Pinpoint the cell where the given text exists, returning its (X, Y) midpoint coordinate. 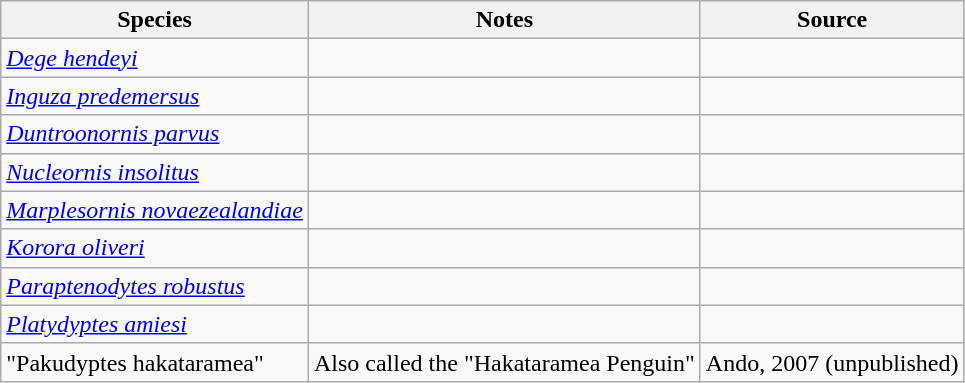
Species (155, 20)
Source (832, 20)
Paraptenodytes robustus (155, 286)
Platydyptes amiesi (155, 324)
Notes (504, 20)
Inguza predemersus (155, 96)
Also called the "Hakataramea Penguin" (504, 362)
Korora oliveri (155, 248)
Ando, 2007 (unpublished) (832, 362)
Marplesornis novaezealandiae (155, 210)
Dege hendeyi (155, 58)
Nucleornis insolitus (155, 172)
Duntroonornis parvus (155, 134)
"Pakudyptes hakataramea" (155, 362)
